Find where the given text appears and provide that cell's center as (x, y) coordinate. 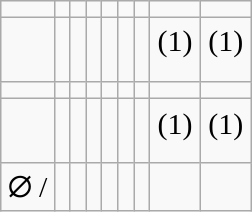
∅ / (28, 187)
